Scan for the cell matching the given text and deliver its [x, y] coordinate at center. 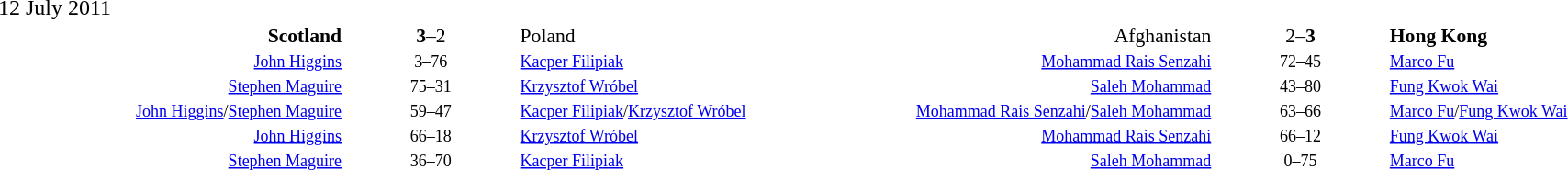
Kacper Filipiak/Krzysztof Wróbel [692, 111]
3–2 [431, 35]
Kacper Filipiak [692, 62]
Poland [692, 35]
63–66 [1300, 111]
66–18 [431, 137]
75–31 [431, 87]
72–45 [1300, 62]
2–3 [1300, 35]
Mohammad Rais Senzahi/Saleh Mohammad [1039, 111]
3–76 [431, 62]
59–47 [431, 111]
43–80 [1300, 87]
Afghanistan [1039, 35]
Saleh Mohammad [1039, 87]
66–12 [1300, 137]
